For the text-containing cell, return its midpoint in (x, y) coordinate format. 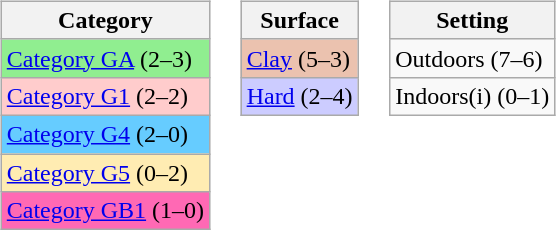
Category (105, 20)
Surface (300, 20)
Category GB1 (1–0) (105, 211)
Setting (472, 20)
Indoors(i) (0–1) (472, 96)
Category GA (2–3) (105, 58)
Category G5 (0–2) (105, 173)
Outdoors (7–6) (472, 58)
Category G4 (2–0) (105, 134)
Category G1 (2–2) (105, 96)
Hard (2–4) (300, 96)
Clay (5–3) (300, 58)
